Scan for the cell matching the given text and deliver its [X, Y] coordinate at center. 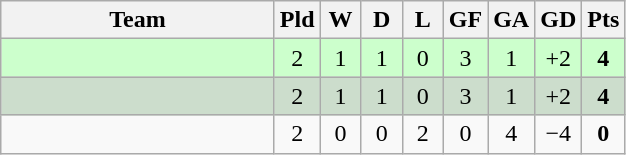
Pld [297, 20]
GA [512, 20]
D [382, 20]
Team [138, 20]
GF [465, 20]
Pts [604, 20]
−4 [558, 134]
W [340, 20]
L [422, 20]
GD [558, 20]
